Scan for the cell matching the given text and deliver its (x, y) coordinate at center. 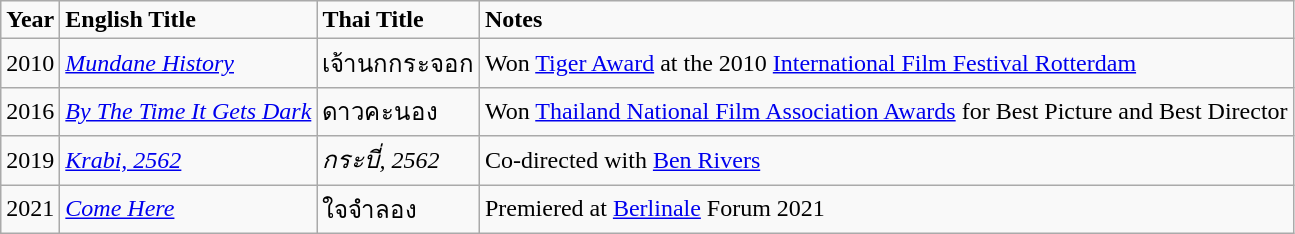
ใจจำลอง (398, 208)
ดาวคะนอง (398, 112)
Year (30, 20)
2016 (30, 112)
Come Here (188, 208)
Co-directed with Ben Rivers (886, 160)
2010 (30, 64)
Won Tiger Award at the 2010 International Film Festival Rotterdam (886, 64)
By The Time It Gets Dark (188, 112)
English Title (188, 20)
Krabi, 2562 (188, 160)
Notes (886, 20)
กระบี่, 2562 (398, 160)
2019 (30, 160)
2021 (30, 208)
Won Thailand National Film Association Awards for Best Picture and Best Director (886, 112)
เจ้านกกระจอก (398, 64)
Mundane History (188, 64)
Thai Title (398, 20)
Premiered at Berlinale Forum 2021 (886, 208)
